Scan for the cell matching the given text and deliver its [X, Y] coordinate at center. 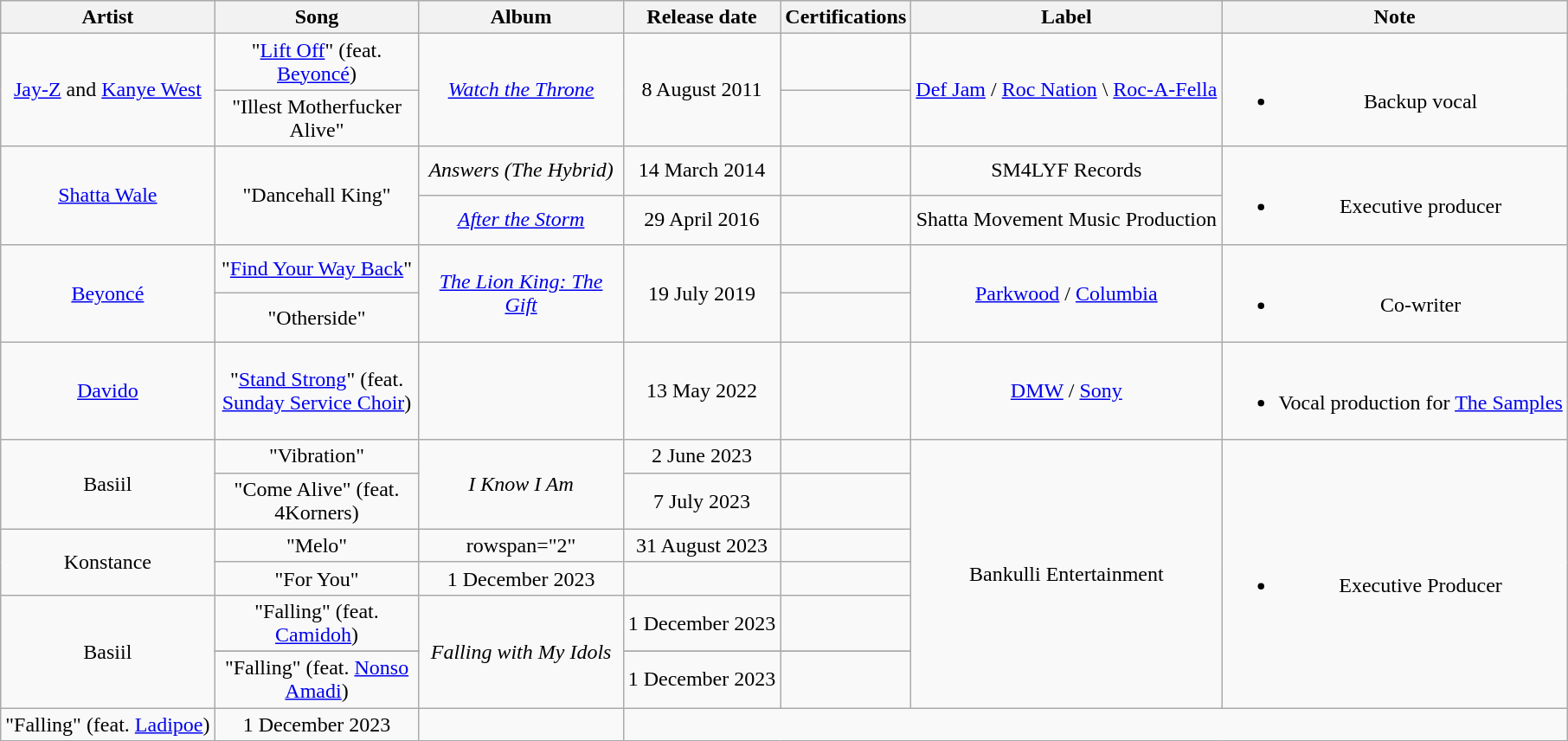
Davido [107, 391]
Label [1066, 17]
"Find Your Way Back" [317, 268]
Beyoncé [107, 293]
Def Jam / Roc Nation \ Roc-A-Fella [1066, 90]
"For You" [317, 578]
Song [317, 17]
I Know I Am [521, 485]
"Illest Motherfucker Alive" [317, 118]
rowspan="2" [521, 545]
13 May 2022 [702, 391]
"Falling" (feat. Nonso Amadi) [317, 679]
Answers (The Hybrid) [521, 171]
Parkwood / Columbia [1066, 293]
29 April 2016 [702, 220]
"Falling" (feat. Camidoh) [317, 623]
Konstance [107, 562]
Shatta Wale [107, 196]
Release date [702, 17]
14 March 2014 [702, 171]
7 July 2023 [702, 500]
"Lift Off" (feat. Beyoncé) [317, 62]
Note [1395, 17]
"Otherside" [317, 319]
Watch the Throne [521, 90]
31 August 2023 [702, 545]
After the Storm [521, 220]
"Melo" [317, 545]
Certifications [846, 17]
"Vibration" [317, 456]
"Dancehall King" [317, 196]
"Stand Strong" (feat. Sunday Service Choir) [317, 391]
Artist [107, 17]
19 July 2019 [702, 293]
8 August 2011 [702, 90]
Falling with My Idols [521, 651]
DMW / Sony [1066, 391]
Jay-Z and Kanye West [107, 90]
Bankulli Entertainment [1066, 573]
Executive producer [1395, 196]
Executive Producer [1395, 573]
Album [521, 17]
Backup vocal [1395, 90]
Vocal production for The Samples [1395, 391]
The Lion King: The Gift [521, 293]
"Falling" (feat. Ladipoe) [107, 725]
Shatta Movement Music Production [1066, 220]
2 June 2023 [702, 456]
SM4LYF Records [1066, 171]
"Come Alive" (feat. 4Korners) [317, 500]
Co-writer [1395, 293]
